Locate the cell with the specified text and output its [x, y] center coordinate. 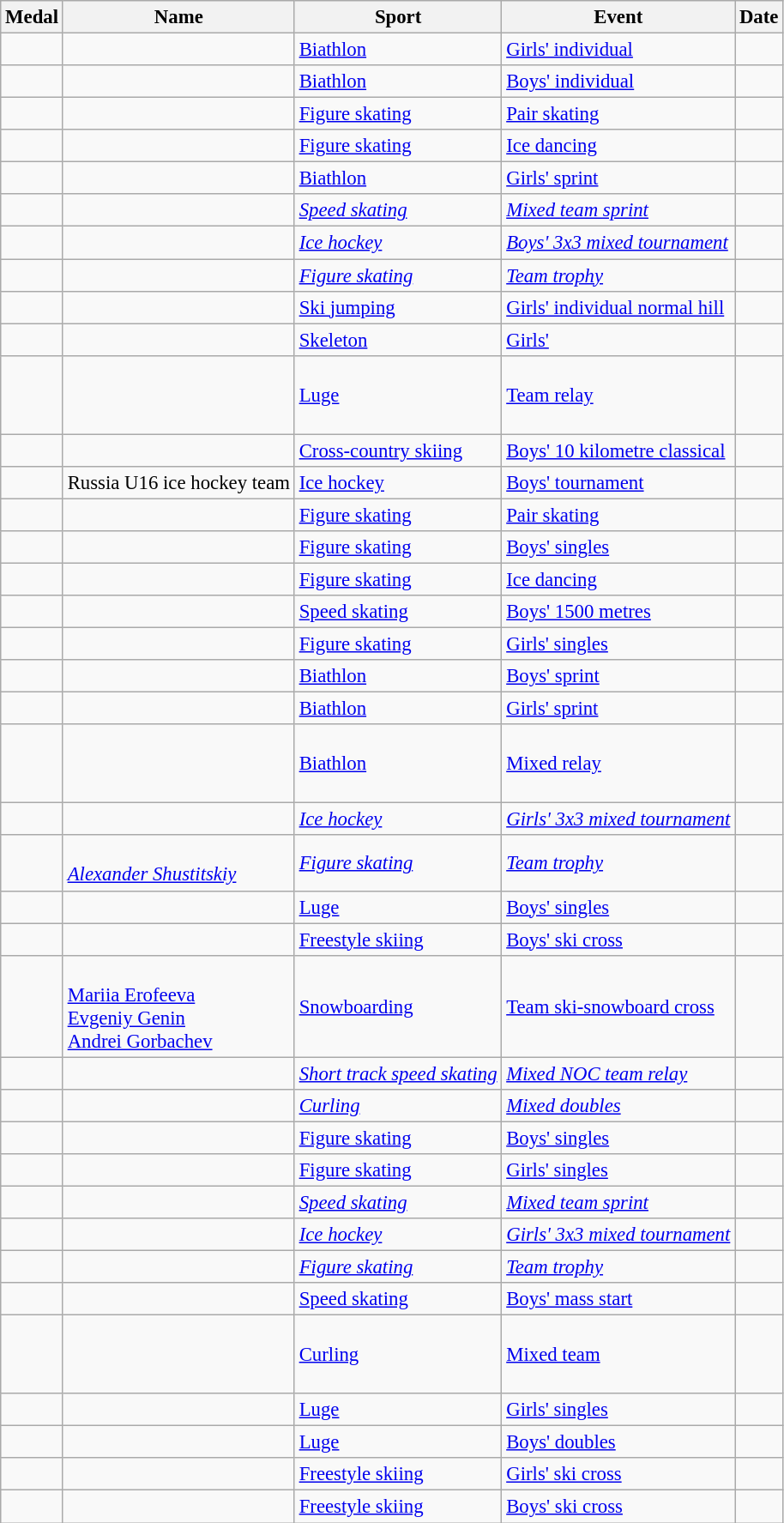
Boys' doubles [618, 1442]
Team ski-snowboard cross [618, 1006]
Date [759, 17]
Boys' 1500 metres [618, 612]
Boys' 3x3 mixed tournament [618, 243]
Boys' tournament [618, 483]
Mixed NOC team relay [618, 1073]
Name [178, 17]
Sport [398, 17]
Ski jumping [398, 307]
Skeleton [398, 340]
Mixed doubles [618, 1106]
Mixed team [618, 1355]
Short track speed skating [398, 1073]
Mixed relay [618, 764]
Team relay [618, 395]
Alexander Shustitskiy [178, 863]
Boys' sprint [618, 676]
Event [618, 17]
Medal [33, 17]
Girls' ski cross [618, 1475]
Girls' [618, 340]
Girls' individual normal hill [618, 307]
Boys' mass start [618, 1299]
Russia U16 ice hockey team [178, 483]
Mariia ErofeevaEvgeniy GeninAndrei Gorbachev [178, 1006]
Cross-country skiing [398, 450]
Girls' individual [618, 50]
Boys' individual [618, 82]
Boys' 10 kilometre classical [618, 450]
Snowboarding [398, 1006]
